Search for the cell housing the specified text and yield its (X, Y) center coordinate. 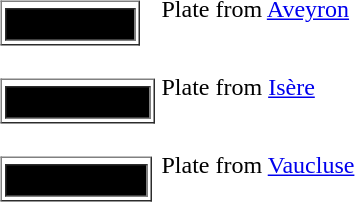
4955 – HK9; (78, 102)
7857 – BX; (70, 24)
3178 – ZA1; (76, 180)
